Scan for the cell matching the given text and deliver its [X, Y] coordinate at center. 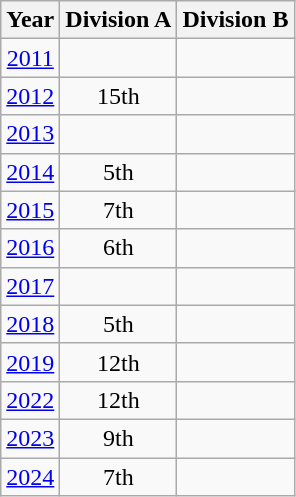
Division B [236, 20]
2024 [30, 477]
Year [30, 20]
2011 [30, 58]
15th [118, 96]
2013 [30, 134]
2017 [30, 286]
9th [118, 438]
2019 [30, 362]
2022 [30, 400]
2014 [30, 172]
2018 [30, 324]
2016 [30, 248]
6th [118, 248]
Division A [118, 20]
2015 [30, 210]
2023 [30, 438]
2012 [30, 96]
